Provide the (X, Y) coordinate of the cell's center where the given text is located.  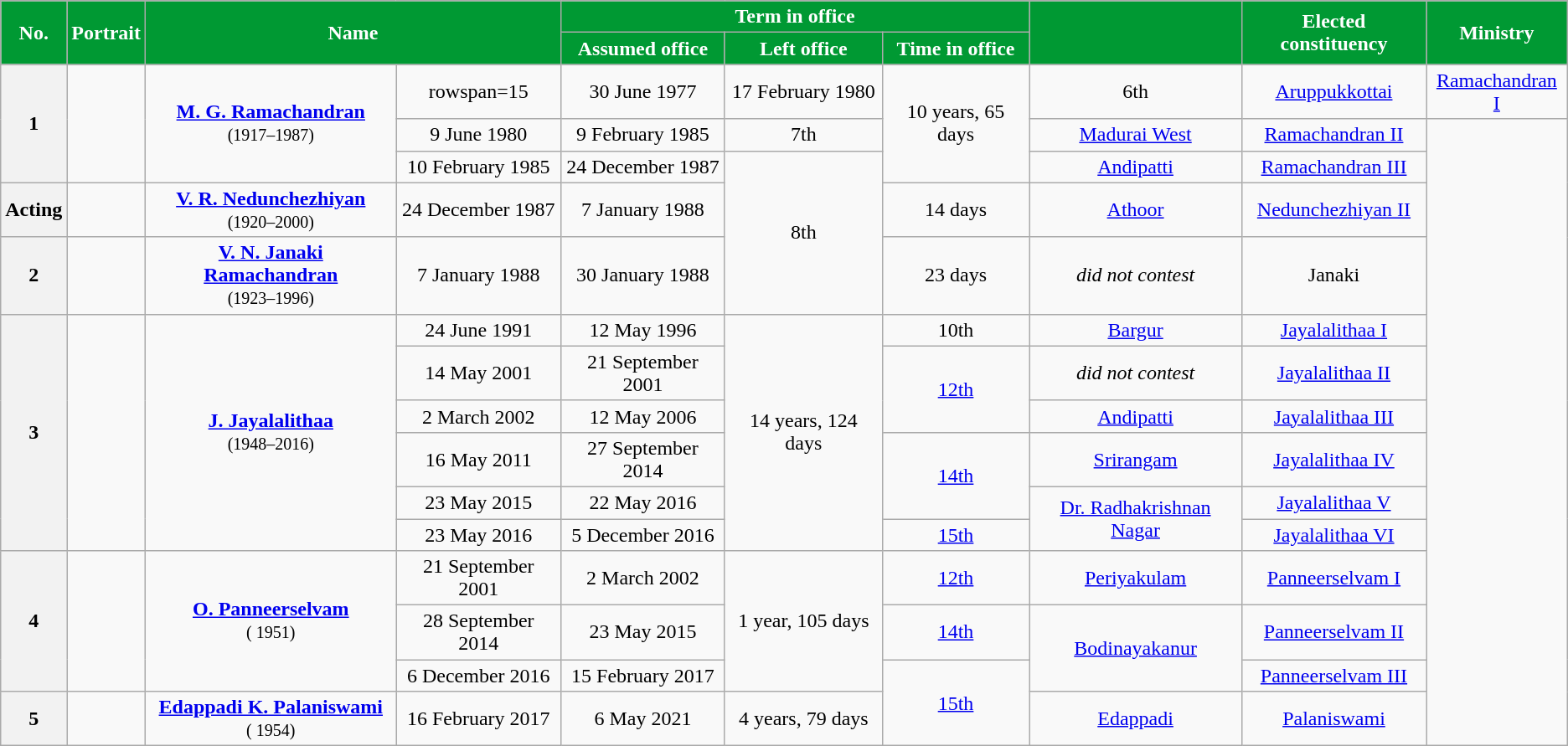
Jayalalithaa III (1333, 416)
23 days (955, 275)
10 February 1985 (478, 167)
J. Jayalalithaa(1948–2016) (271, 432)
Madurai West (1136, 135)
28 September 2014 (478, 633)
22 May 2016 (642, 502)
Jayalalithaa V (1333, 502)
Ramachandran I (1496, 92)
6th (1136, 92)
Ramachandran III (1333, 167)
Jayalalithaa II (1333, 373)
7th (803, 135)
5 (34, 718)
Jayalalithaa VI (1333, 535)
12 May 2006 (642, 416)
15 February 2017 (642, 676)
24 June 1991 (478, 330)
Term in office (794, 17)
14 May 2001 (478, 373)
6 May 2021 (642, 718)
10th (955, 330)
30 January 1988 (642, 275)
Panneerselvam II (1333, 633)
Jayalalithaa IV (1333, 459)
10 years, 65 days (955, 124)
Portrait (106, 33)
Left office (803, 49)
Athoor (1136, 209)
6 December 2016 (478, 676)
No. (34, 33)
14 days (955, 209)
Aruppukkottai (1333, 92)
3 (34, 432)
V. N. Janaki Ramachandran(1923–1996) (271, 275)
Panneerselvam I (1333, 578)
Edappadi (1136, 718)
17 February 1980 (803, 92)
Panneerselvam III (1333, 676)
Palaniswami (1333, 718)
30 June 1977 (642, 92)
V. R. Nedunchezhiyan(1920–2000) (271, 209)
Edappadi K. Palaniswami( 1954) (271, 718)
14 years, 124 days (803, 432)
O. Panneerselvam( 1951) (271, 621)
4 years, 79 days (803, 718)
5 December 2016 (642, 535)
Bodinayakanur (1136, 648)
Jayalalithaa I (1333, 330)
Periyakulam (1136, 578)
Nedunchezhiyan II (1333, 209)
23 May 2016 (478, 535)
M. G. Ramachandran(1917–1987) (271, 124)
Ramachandran II (1333, 135)
9 February 1985 (642, 135)
1 year, 105 days (803, 621)
Acting (34, 209)
2 (34, 275)
Assumed office (642, 49)
Srirangam (1136, 459)
Name (353, 33)
8th (803, 233)
12 May 1996 (642, 330)
4 (34, 621)
9 June 1980 (478, 135)
16 May 2011 (478, 459)
Bargur (1136, 330)
rowspan=15 (478, 92)
Time in office (955, 49)
1 (34, 124)
16 February 2017 (478, 718)
Dr. Radhakrishnan Nagar (1136, 518)
27 September 2014 (642, 459)
Elected constituency (1333, 33)
Ministry (1496, 33)
Janaki (1333, 275)
